Locate the cell with the specified text and output its [x, y] center coordinate. 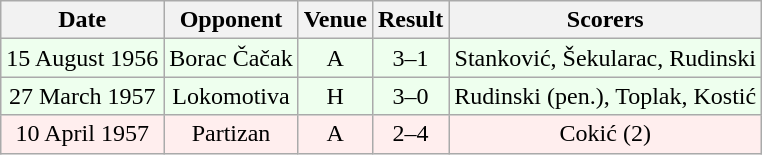
2–4 [410, 134]
3–0 [410, 96]
Opponent [231, 20]
Scorers [606, 20]
Lokomotiva [231, 96]
Result [410, 20]
3–1 [410, 58]
27 March 1957 [82, 96]
10 April 1957 [82, 134]
Date [82, 20]
15 August 1956 [82, 58]
Partizan [231, 134]
Stanković, Šekularac, Rudinski [606, 58]
Rudinski (pen.), Toplak, Kostić [606, 96]
Cokić (2) [606, 134]
H [335, 96]
Venue [335, 20]
Borac Čačak [231, 58]
